From the cell containing the given text, extract its center point as (X, Y) coordinate. 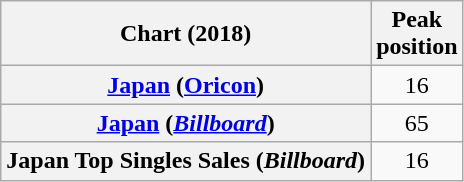
Japan (Billboard) (186, 123)
65 (417, 123)
Peakposition (417, 34)
Chart (2018) (186, 34)
Japan Top Singles Sales (Billboard) (186, 161)
Japan (Oricon) (186, 85)
